For the text-containing cell, return its midpoint in (X, Y) coordinate format. 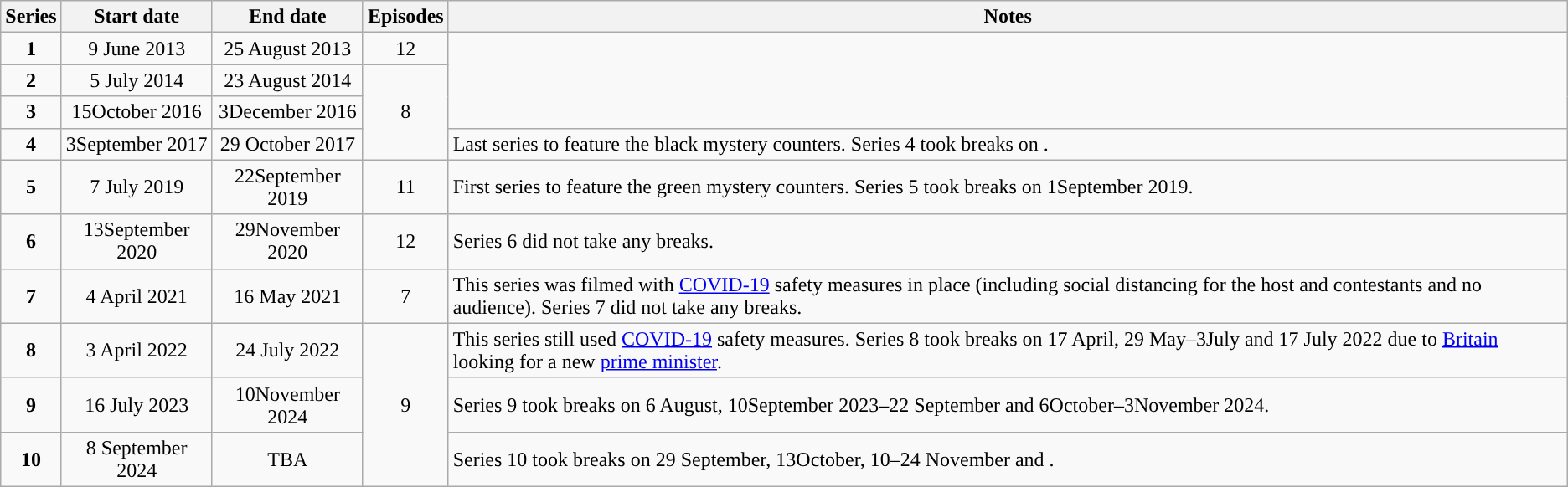
1 (31, 49)
7 July 2019 (137, 187)
3December 2016 (287, 112)
13September 2020 (137, 241)
Series 10 took breaks on 29 September, 13October, 10–24 November and . (1008, 459)
4 April 2021 (137, 296)
16 May 2021 (287, 296)
24 July 2022 (287, 350)
6 (31, 241)
Last series to feature the black mystery counters. Series 4 took breaks on . (1008, 144)
5 July 2014 (137, 80)
Episodes (405, 17)
16 July 2023 (137, 405)
8 September 2024 (137, 459)
5 (31, 187)
22September 2019 (287, 187)
3 April 2022 (137, 350)
23 August 2014 (287, 80)
TBA (287, 459)
10 (31, 459)
3September 2017 (137, 144)
15October 2016 (137, 112)
End date (287, 17)
Start date (137, 17)
Series (31, 17)
25 August 2013 (287, 49)
Series 6 did not take any breaks. (1008, 241)
4 (31, 144)
29November 2020 (287, 241)
11 (405, 187)
First series to feature the green mystery counters. Series 5 took breaks on 1September 2019. (1008, 187)
Series 9 took breaks on 6 August, 10September 2023–22 September and 6October–3November 2024. (1008, 405)
29 October 2017 (287, 144)
9 June 2013 (137, 49)
3 (31, 112)
Notes (1008, 17)
10November 2024 (287, 405)
2 (31, 80)
